Scan for the cell matching the given text and deliver its [x, y] coordinate at center. 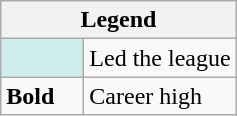
Career high [160, 96]
Bold [42, 96]
Legend [118, 20]
Led the league [160, 58]
